Provide the (x, y) coordinate of the cell's center where the given text is located.  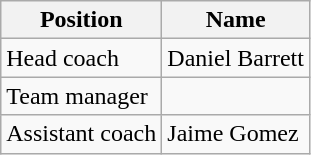
Team manager (82, 96)
Position (82, 20)
Name (236, 20)
Assistant coach (82, 134)
Jaime Gomez (236, 134)
Daniel Barrett (236, 58)
Head coach (82, 58)
